Provide the [X, Y] coordinate of the cell's center where the given text is located.  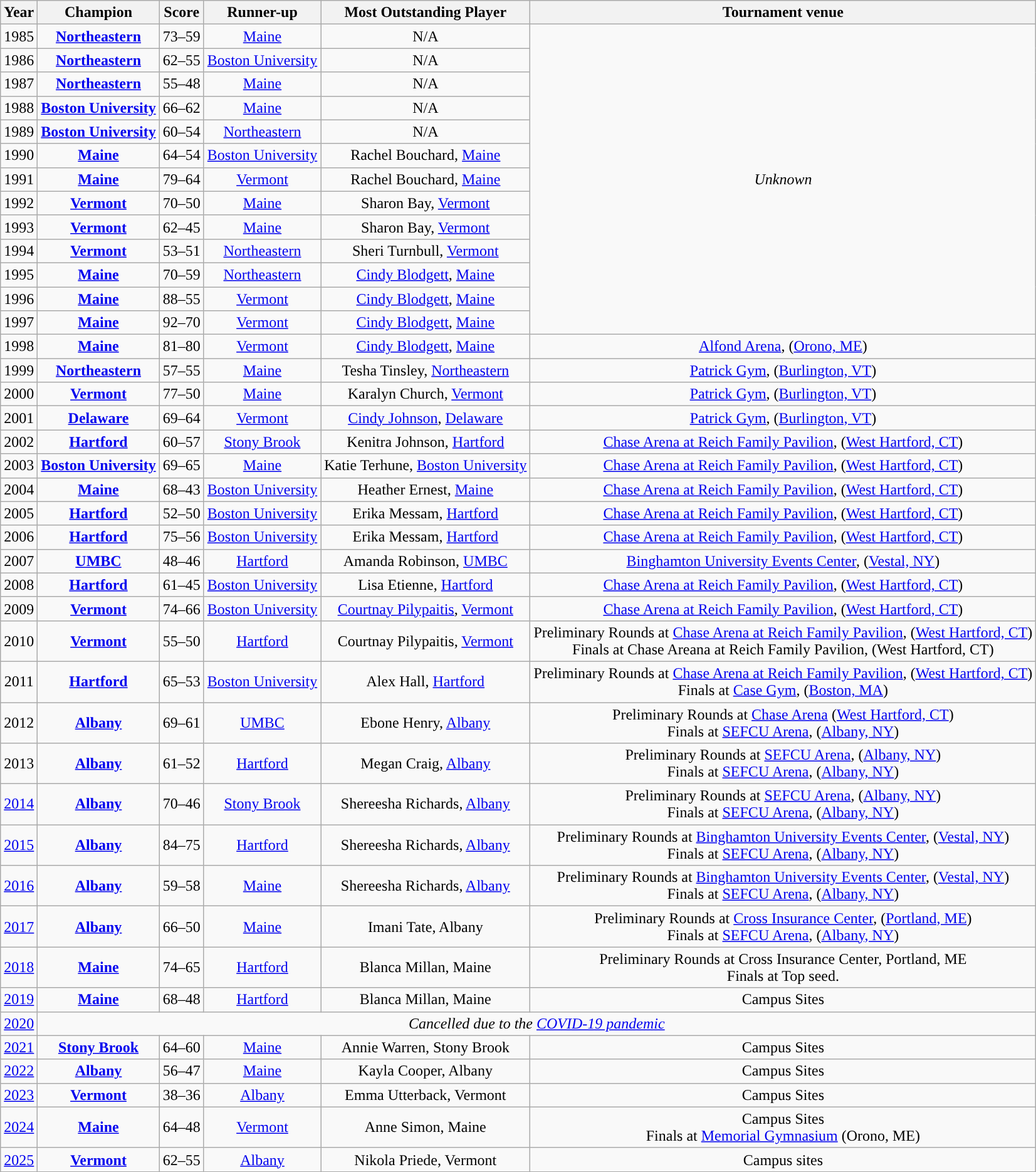
1995 [19, 275]
81–80 [182, 347]
2012 [19, 722]
Preliminary Rounds at Cross Insurance Center, (Portland, ME)Finals at SEFCU Arena, (Albany, NY) [783, 926]
1998 [19, 347]
Runner-up [262, 13]
Sheri Turnbull, Vermont [426, 251]
74–65 [182, 968]
1987 [19, 84]
Campus sites [783, 1159]
70–59 [182, 275]
2025 [19, 1159]
77–50 [182, 394]
2000 [19, 394]
68–48 [182, 1000]
Champion [98, 13]
73–59 [182, 36]
2021 [19, 1047]
1999 [19, 370]
2007 [19, 561]
Cindy Johnson, Delaware [426, 418]
74–66 [182, 609]
Preliminary Rounds at Chase Arena at Reich Family Pavilion, (West Hartford, CT)Finals at Chase Areana at Reich Family Pavilion, (West Hartford, CT) [783, 641]
52–50 [182, 513]
2008 [19, 585]
64–54 [182, 155]
64–60 [182, 1047]
2006 [19, 537]
69–65 [182, 466]
Campus SitesFinals at Memorial Gymnasium (Orono, ME) [783, 1127]
1992 [19, 203]
Tesha Tinsley, Northeastern [426, 370]
61–52 [182, 763]
Amanda Robinson, UMBC [426, 561]
Kenitra Johnson, Hartford [426, 442]
1993 [19, 227]
66–50 [182, 926]
2019 [19, 1000]
75–56 [182, 537]
Delaware [98, 418]
Score [182, 13]
2013 [19, 763]
1989 [19, 132]
70–50 [182, 203]
Ebone Henry, Albany [426, 722]
69–64 [182, 418]
92–70 [182, 323]
2001 [19, 418]
2002 [19, 442]
Preliminary Rounds at Chase Arena (West Hartford, CT)Finals at SEFCU Arena, (Albany, NY) [783, 722]
2003 [19, 466]
Nikola Priede, Vermont [426, 1159]
Anne Simon, Maine [426, 1127]
Alex Hall, Hartford [426, 682]
1986 [19, 60]
38–36 [182, 1095]
2014 [19, 805]
Alfond Arena, (Orono, ME) [783, 347]
1988 [19, 108]
1991 [19, 179]
79–64 [182, 179]
Megan Craig, Albany [426, 763]
1994 [19, 251]
2004 [19, 489]
2005 [19, 513]
57–55 [182, 370]
68–43 [182, 489]
1996 [19, 299]
59–58 [182, 886]
55–48 [182, 84]
66–62 [182, 108]
Preliminary Rounds at Cross Insurance Center, Portland, MEFinals at Top seed. [783, 968]
Binghamton University Events Center, (Vestal, NY) [783, 561]
48–46 [182, 561]
70–46 [182, 805]
Karalyn Church, Vermont [426, 394]
69–61 [182, 722]
Tournament venue [783, 13]
Imani Tate, Albany [426, 926]
2023 [19, 1095]
88–55 [182, 299]
61–45 [182, 585]
60–54 [182, 132]
62–45 [182, 227]
Annie Warren, Stony Brook [426, 1047]
Year [19, 13]
1985 [19, 36]
Most Outstanding Player [426, 13]
2010 [19, 641]
84–75 [182, 845]
55–50 [182, 641]
2020 [19, 1023]
2016 [19, 886]
60–57 [182, 442]
1990 [19, 155]
2015 [19, 845]
Emma Utterback, Vermont [426, 1095]
65–53 [182, 682]
Unknown [783, 179]
Cancelled due to the COVID-19 pandemic [536, 1023]
1997 [19, 323]
2009 [19, 609]
53–51 [182, 251]
Lisa Etienne, Hartford [426, 585]
64–48 [182, 1127]
2018 [19, 968]
2022 [19, 1071]
Heather Ernest, Maine [426, 489]
Preliminary Rounds at Chase Arena at Reich Family Pavilion, (West Hartford, CT)Finals at Case Gym, (Boston, MA) [783, 682]
2024 [19, 1127]
56–47 [182, 1071]
2011 [19, 682]
Katie Terhune, Boston University [426, 466]
2017 [19, 926]
Kayla Cooper, Albany [426, 1071]
